Search for the cell housing the specified text and yield its [X, Y] center coordinate. 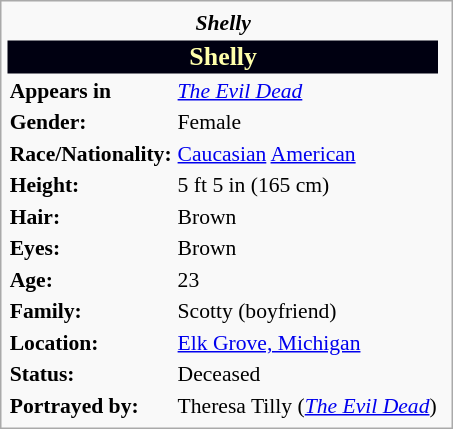
Female [307, 122]
Family: [90, 311]
Elk Grove, Michigan [307, 342]
Portrayed by: [90, 405]
Scotty (boyfriend) [307, 311]
5 ft 5 in (165 cm) [307, 185]
Deceased [307, 374]
Gender: [90, 122]
Height: [90, 185]
Appears in [90, 90]
Caucasian American [307, 153]
Theresa Tilly (The Evil Dead) [307, 405]
Hair: [90, 216]
Location: [90, 342]
Eyes: [90, 248]
Race/Nationality: [90, 153]
Status: [90, 374]
Age: [90, 279]
23 [307, 279]
The Evil Dead [307, 90]
